For the text-containing cell, return its midpoint in [X, Y] coordinate format. 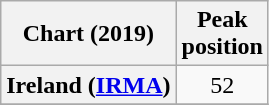
Peakposition [222, 34]
Ireland (IRMA) [88, 85]
Chart (2019) [88, 34]
52 [222, 85]
